Identify which cell holds the provided text, then report its [x, y] central coordinate. 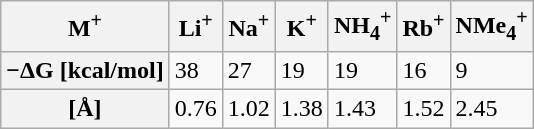
0.76 [196, 109]
16 [424, 71]
K+ [302, 26]
Na+ [248, 26]
Rb+ [424, 26]
1.02 [248, 109]
Li+ [196, 26]
9 [492, 71]
1.52 [424, 109]
[Å] [85, 109]
2.45 [492, 109]
NMe4+ [492, 26]
27 [248, 71]
1.43 [362, 109]
−ΔG [kcal/mol] [85, 71]
1.38 [302, 109]
NH4+ [362, 26]
38 [196, 71]
M+ [85, 26]
